Find where the given text appears and provide that cell's center as (X, Y) coordinate. 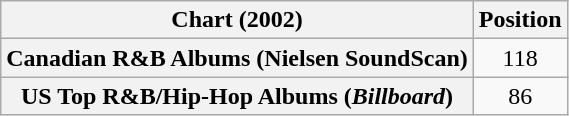
US Top R&B/Hip-Hop Albums (Billboard) (238, 96)
118 (520, 58)
Chart (2002) (238, 20)
Canadian R&B Albums (Nielsen SoundScan) (238, 58)
86 (520, 96)
Position (520, 20)
